Output the [X, Y] coordinate of the center of the cell containing the given text.  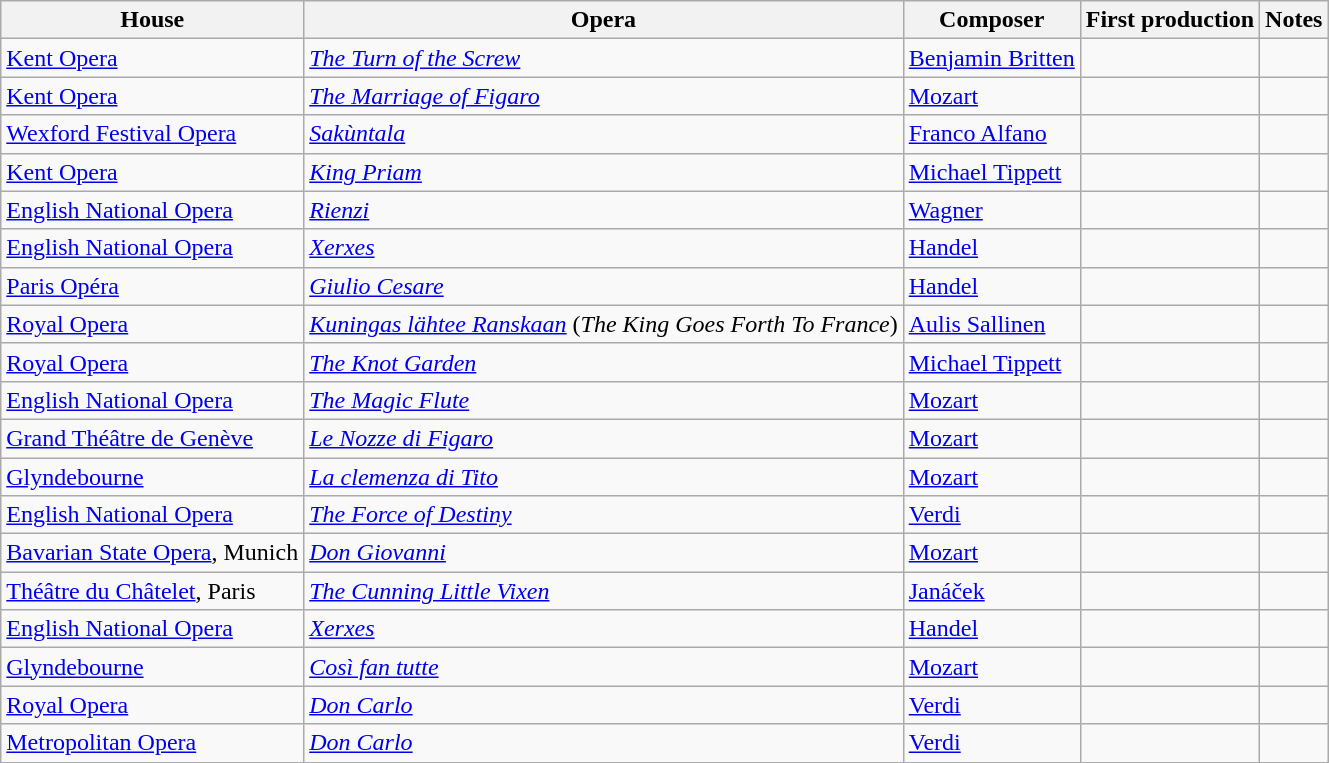
Bavarian State Opera, Munich [152, 553]
The Turn of the Screw [604, 58]
Metropolitan Opera [152, 743]
Rienzi [604, 210]
Théâtre du Châtelet, Paris [152, 591]
Così fan tutte [604, 667]
Janáček [992, 591]
Le Nozze di Figaro [604, 438]
Grand Théâtre de Genève [152, 438]
Wexford Festival Opera [152, 134]
The Magic Flute [604, 400]
Paris Opéra [152, 286]
Don Giovanni [604, 553]
Benjamin Britten [992, 58]
Kuningas lähtee Ranskaan (The King Goes Forth To France) [604, 324]
Wagner [992, 210]
The Marriage of Figaro [604, 96]
The Force of Destiny [604, 515]
La clemenza di Tito [604, 477]
The Cunning Little Vixen [604, 591]
House [152, 20]
The Knot Garden [604, 362]
Franco Alfano [992, 134]
Opera [604, 20]
Aulis Sallinen [992, 324]
Giulio Cesare [604, 286]
Composer [992, 20]
First production [1170, 20]
Notes [1294, 20]
Sakùntala [604, 134]
King Priam [604, 172]
